Search for the cell housing the specified text and yield its (X, Y) center coordinate. 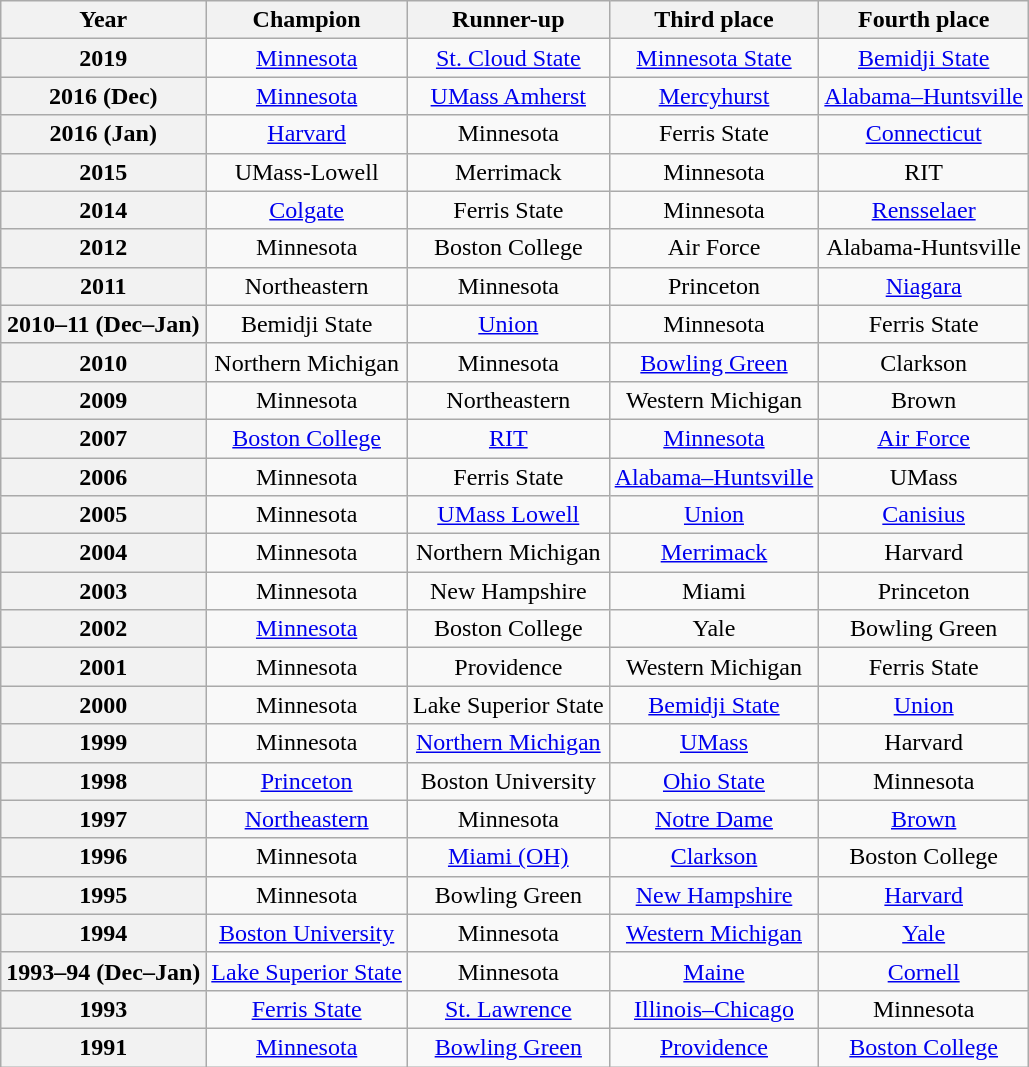
2005 (104, 515)
2001 (104, 667)
Miami (OH) (508, 857)
2010–11 (Dec–Jan) (104, 324)
Miami (714, 591)
St. Cloud State (508, 58)
1995 (104, 895)
1994 (104, 933)
1996 (104, 857)
UMass Lowell (508, 515)
2012 (104, 248)
Illinois–Chicago (714, 1009)
Year (104, 20)
1998 (104, 781)
Ohio State (714, 781)
1993 (104, 1009)
2004 (104, 553)
Maine (714, 971)
1997 (104, 819)
1999 (104, 743)
2003 (104, 591)
2014 (104, 210)
1993–94 (Dec–Jan) (104, 971)
St. Lawrence (508, 1009)
Canisius (924, 515)
Mercyhurst (714, 96)
2002 (104, 629)
2015 (104, 172)
UMass Amherst (508, 96)
Champion (307, 20)
Notre Dame (714, 819)
Cornell (924, 971)
2007 (104, 438)
2011 (104, 286)
Connecticut (924, 134)
1991 (104, 1047)
Runner-up (508, 20)
Rensselaer (924, 210)
2016 (Dec) (104, 96)
Niagara (924, 286)
2016 (Jan) (104, 134)
2000 (104, 705)
Alabama-Huntsville (924, 248)
Fourth place (924, 20)
2010 (104, 362)
Colgate (307, 210)
UMass-Lowell (307, 172)
Third place (714, 20)
2006 (104, 477)
Minnesota State (714, 58)
2009 (104, 400)
2019 (104, 58)
